For the text-containing cell, return its midpoint in (X, Y) coordinate format. 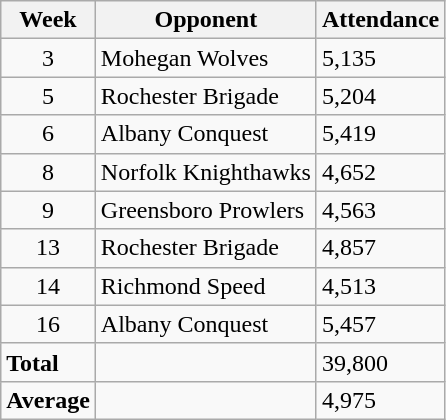
4,857 (380, 248)
6 (48, 134)
Attendance (380, 20)
Opponent (206, 20)
Total (48, 362)
5 (48, 96)
4,652 (380, 172)
5,419 (380, 134)
Greensboro Prowlers (206, 210)
8 (48, 172)
Norfolk Knighthawks (206, 172)
14 (48, 286)
5,135 (380, 58)
Average (48, 400)
3 (48, 58)
Richmond Speed (206, 286)
5,204 (380, 96)
4,975 (380, 400)
Mohegan Wolves (206, 58)
4,563 (380, 210)
16 (48, 324)
9 (48, 210)
4,513 (380, 286)
13 (48, 248)
39,800 (380, 362)
5,457 (380, 324)
Week (48, 20)
